From the cell containing the given text, extract its center point as [X, Y] coordinate. 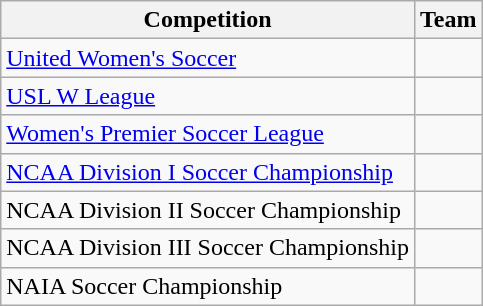
United Women's Soccer [208, 58]
Women's Premier Soccer League [208, 134]
NAIA Soccer Championship [208, 286]
NCAA Division III Soccer Championship [208, 248]
NCAA Division I Soccer Championship [208, 172]
Team [448, 20]
USL W League [208, 96]
Competition [208, 20]
NCAA Division II Soccer Championship [208, 210]
